Locate the cell with the specified text and output its [x, y] center coordinate. 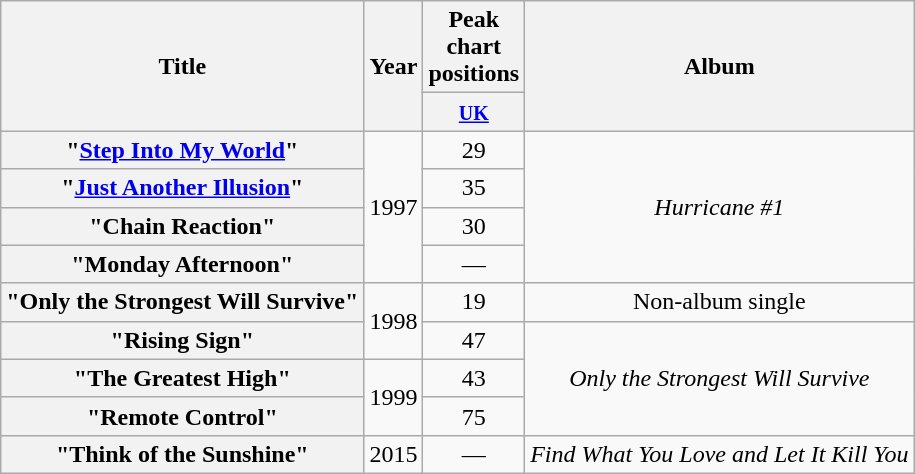
"Only the Strongest Will Survive" [182, 302]
"Step Into My World" [182, 150]
Album [720, 66]
"Think of the Sunshine" [182, 454]
1997 [394, 207]
43 [474, 378]
29 [474, 150]
1998 [394, 321]
75 [474, 416]
1999 [394, 397]
"Remote Control" [182, 416]
30 [474, 226]
"Just Another Illusion" [182, 188]
"Rising Sign" [182, 340]
19 [474, 302]
Title [182, 66]
Hurricane #1 [720, 207]
35 [474, 188]
"The Greatest High" [182, 378]
47 [474, 340]
2015 [394, 454]
"Monday Afternoon" [182, 264]
Find What You Love and Let It Kill You [720, 454]
"Chain Reaction" [182, 226]
UK [474, 112]
Non-album single [720, 302]
Peak chart positions [474, 47]
Year [394, 66]
Only the Strongest Will Survive [720, 378]
